For the text-containing cell, return its midpoint in (x, y) coordinate format. 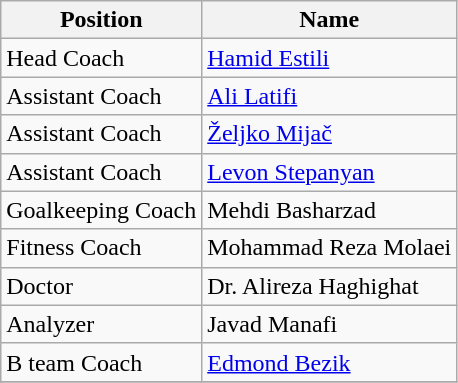
Position (102, 20)
Edmond Bezik (330, 362)
Željko Mijač (330, 134)
Ali Latifi (330, 96)
Dr. Alireza Haghighat (330, 286)
Javad Manafi (330, 324)
Fitness Coach (102, 248)
Head Coach (102, 58)
Hamid Estili (330, 58)
Name (330, 20)
Mehdi Basharzad (330, 210)
Levon Stepanyan (330, 172)
Analyzer (102, 324)
Goalkeeping Coach (102, 210)
Mohammad Reza Molaei (330, 248)
Doctor (102, 286)
B team Coach (102, 362)
